Find where the given text appears and provide that cell's center as (x, y) coordinate. 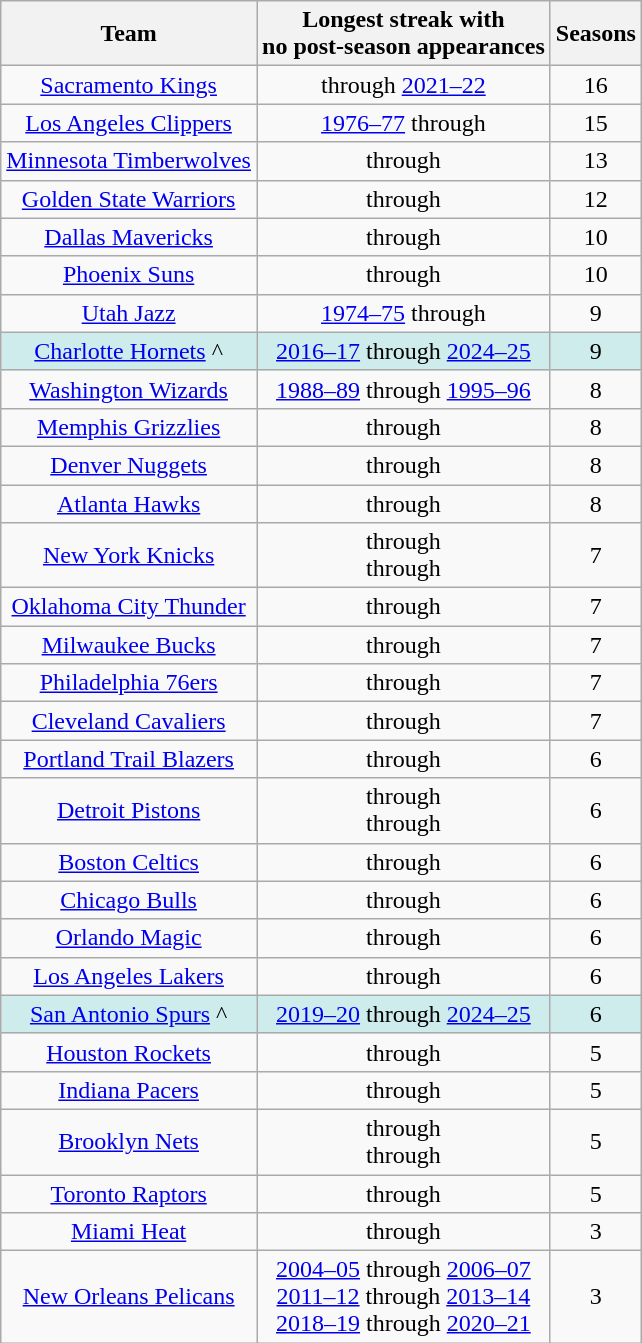
New York Knicks (129, 556)
16 (596, 85)
Minnesota Timberwolves (129, 161)
2004–05 through 2006–07 2011–12 through 2013–14 2018–19 through 2020–21 (403, 1297)
1976–77 through (403, 123)
Cleveland Cavaliers (129, 721)
Oklahoma City Thunder (129, 607)
Detroit Pistons (129, 810)
Dallas Mavericks (129, 237)
Houston Rockets (129, 1052)
Milwaukee Bucks (129, 645)
2016–17 through 2024–25 (403, 351)
Denver Nuggets (129, 465)
Los Angeles Lakers (129, 976)
1988–89 through 1995–96 (403, 389)
Philadelphia 76ers (129, 683)
Golden State Warriors (129, 199)
Memphis Grizzlies (129, 427)
Brooklyn Nets (129, 1142)
Seasons (596, 34)
Team (129, 34)
San Antonio Spurs ^ (129, 1014)
2019–20 through 2024–25 (403, 1014)
Indiana Pacers (129, 1090)
13 (596, 161)
Toronto Raptors (129, 1193)
15 (596, 123)
Orlando Magic (129, 938)
Longest streak with no post-season appearances (403, 34)
Charlotte Hornets ^ (129, 351)
Portland Trail Blazers (129, 759)
1974–75 through (403, 313)
12 (596, 199)
Los Angeles Clippers (129, 123)
Atlanta Hawks (129, 503)
Miami Heat (129, 1232)
Chicago Bulls (129, 900)
Sacramento Kings (129, 85)
Washington Wizards (129, 389)
Phoenix Suns (129, 275)
through 2021–22 (403, 85)
Boston Celtics (129, 862)
Utah Jazz (129, 313)
New Orleans Pelicans (129, 1297)
